Extract the (X, Y) coordinate from the center of the cell holding the provided text.  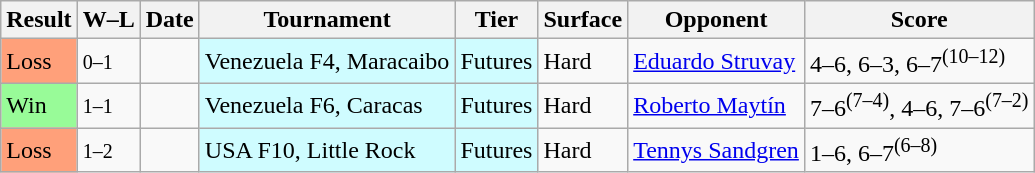
Tournament (327, 20)
Tennys Sandgren (716, 150)
4–6, 6–3, 6–7(10–12) (919, 62)
Venezuela F4, Maracaibo (327, 62)
Opponent (716, 20)
Tier (496, 20)
Venezuela F6, Caracas (327, 106)
1–1 (108, 106)
W–L (108, 20)
7–6(7–4), 4–6, 7–6(7–2) (919, 106)
0–1 (108, 62)
1–2 (108, 150)
Eduardo Struvay (716, 62)
Result (39, 20)
1–6, 6–7(6–8) (919, 150)
Date (170, 20)
USA F10, Little Rock (327, 150)
Surface (583, 20)
Win (39, 106)
Score (919, 20)
Roberto Maytín (716, 106)
